Search for the cell housing the specified text and yield its [X, Y] center coordinate. 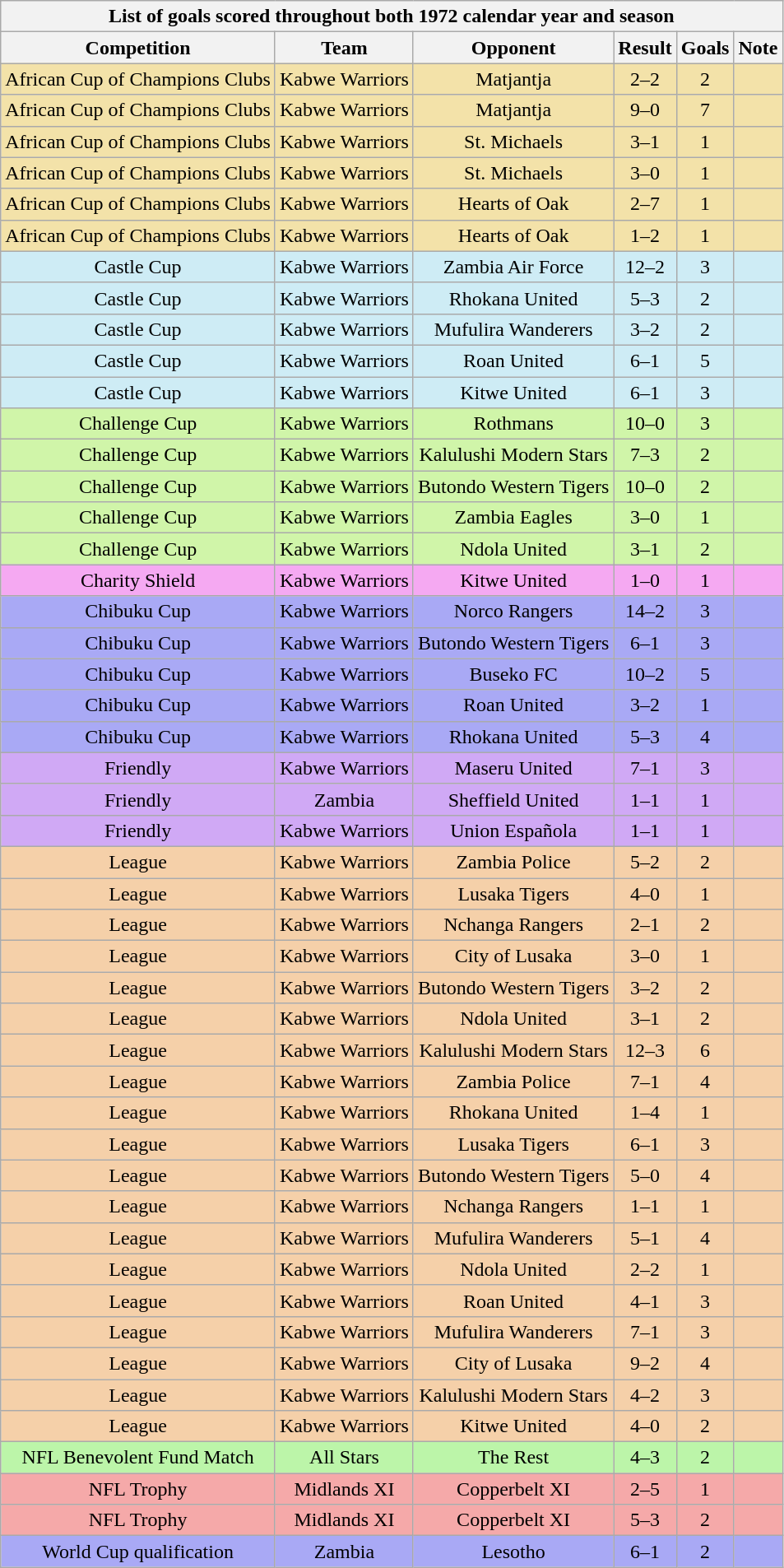
Zambia Air Force [513, 267]
Union Española [513, 831]
9–0 [645, 110]
Maseru United [513, 768]
Result [645, 48]
5–2 [645, 862]
All Stars [344, 1458]
Lesotho [513, 1552]
14–2 [645, 612]
Goals [705, 48]
9–2 [645, 1363]
1–0 [645, 580]
2–5 [645, 1489]
1–2 [645, 235]
2–1 [645, 925]
Team [344, 48]
Note [758, 48]
Sheffield United [513, 799]
Competition [138, 48]
Buseko FC [513, 674]
1–4 [645, 1113]
4–1 [645, 1300]
7–3 [645, 455]
10–2 [645, 674]
6 [705, 1050]
7 [705, 110]
2–7 [645, 204]
World Cup qualification [138, 1552]
List of goals scored throughout both 1972 calendar year and season [392, 16]
4–3 [645, 1458]
NFL Benevolent Fund Match [138, 1458]
Norco Rangers [513, 612]
Zambia Eagles [513, 518]
The Rest [513, 1458]
4–2 [645, 1395]
5–0 [645, 1175]
Rothmans [513, 424]
Charity Shield [138, 580]
12–3 [645, 1050]
12–2 [645, 267]
5–1 [645, 1238]
Opponent [513, 48]
